Capture the cell that displays the provided text and extract its (x, y) central coordinate. 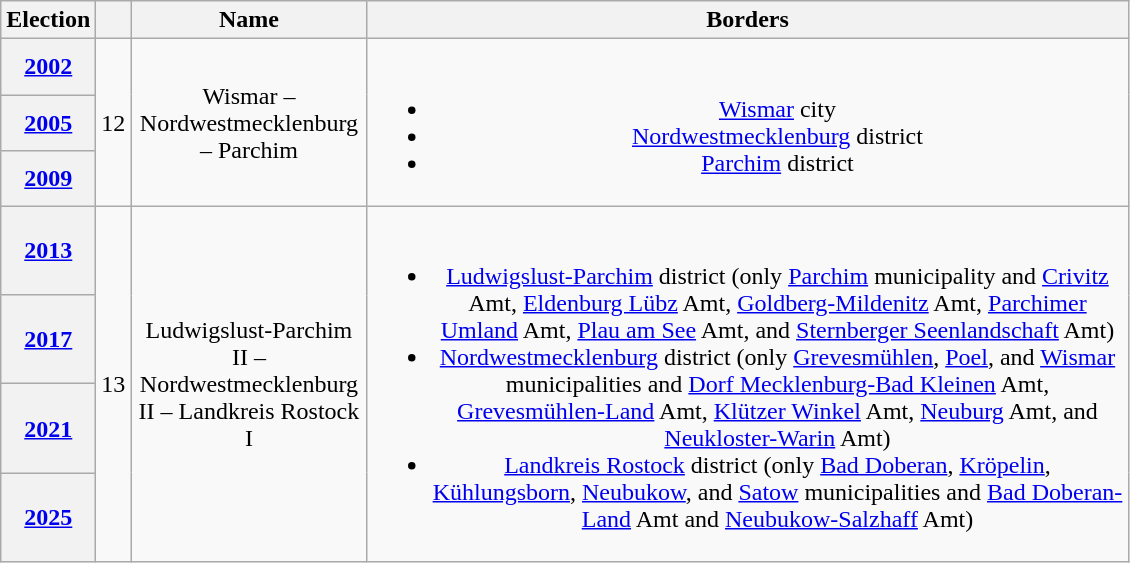
2013 (48, 250)
Election (48, 20)
2017 (48, 340)
2005 (48, 122)
Name (249, 20)
Wismar cityNordwestmecklenburg districtParchim district (748, 122)
2002 (48, 67)
Borders (748, 20)
Ludwigslust-Parchim II – Nordwestmecklenburg II – Landkreis Rostock I (249, 384)
12 (114, 122)
Wismar – Nordwestmecklenburg – Parchim (249, 122)
13 (114, 384)
2021 (48, 428)
2025 (48, 518)
2009 (48, 178)
